Locate the cell with the specified text and output its (x, y) center coordinate. 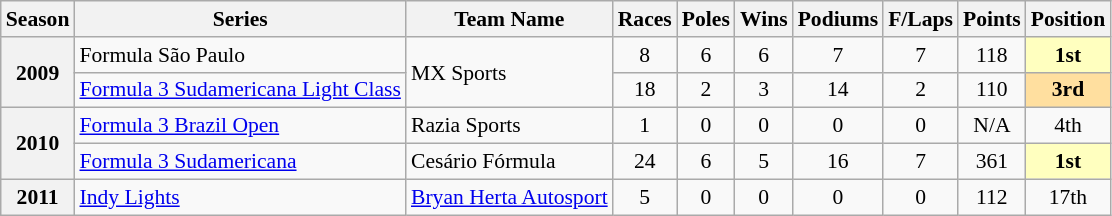
Formula 3 Brazil Open (240, 126)
361 (992, 162)
Series (240, 19)
18 (645, 90)
MX Sports (510, 72)
Bryan Herta Autosport (510, 197)
Position (1068, 19)
Poles (706, 19)
Cesário Fórmula (510, 162)
24 (645, 162)
Wins (764, 19)
2010 (38, 144)
8 (645, 55)
Podiums (838, 19)
Indy Lights (240, 197)
Razia Sports (510, 126)
14 (838, 90)
Formula São Paulo (240, 55)
F/Laps (920, 19)
Formula 3 Sudamericana (240, 162)
2011 (38, 197)
3 (764, 90)
Formula 3 Sudamericana Light Class (240, 90)
1 (645, 126)
4th (1068, 126)
Races (645, 19)
N/A (992, 126)
16 (838, 162)
Points (992, 19)
110 (992, 90)
Team Name (510, 19)
118 (992, 55)
17th (1068, 197)
Season (38, 19)
112 (992, 197)
2009 (38, 72)
3rd (1068, 90)
